For the text-containing cell, return its midpoint in [x, y] coordinate format. 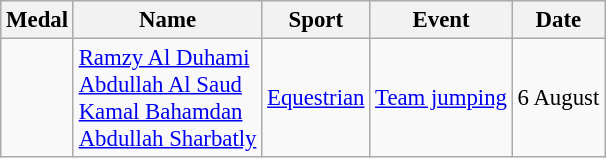
Sport [316, 20]
Date [558, 20]
Medal [38, 20]
Equestrian [316, 98]
Ramzy Al DuhamiAbdullah Al SaudKamal BahamdanAbdullah Sharbatly [167, 98]
6 August [558, 98]
Team jumping [441, 98]
Name [167, 20]
Event [441, 20]
